Identify which cell holds the provided text, then report its (x, y) central coordinate. 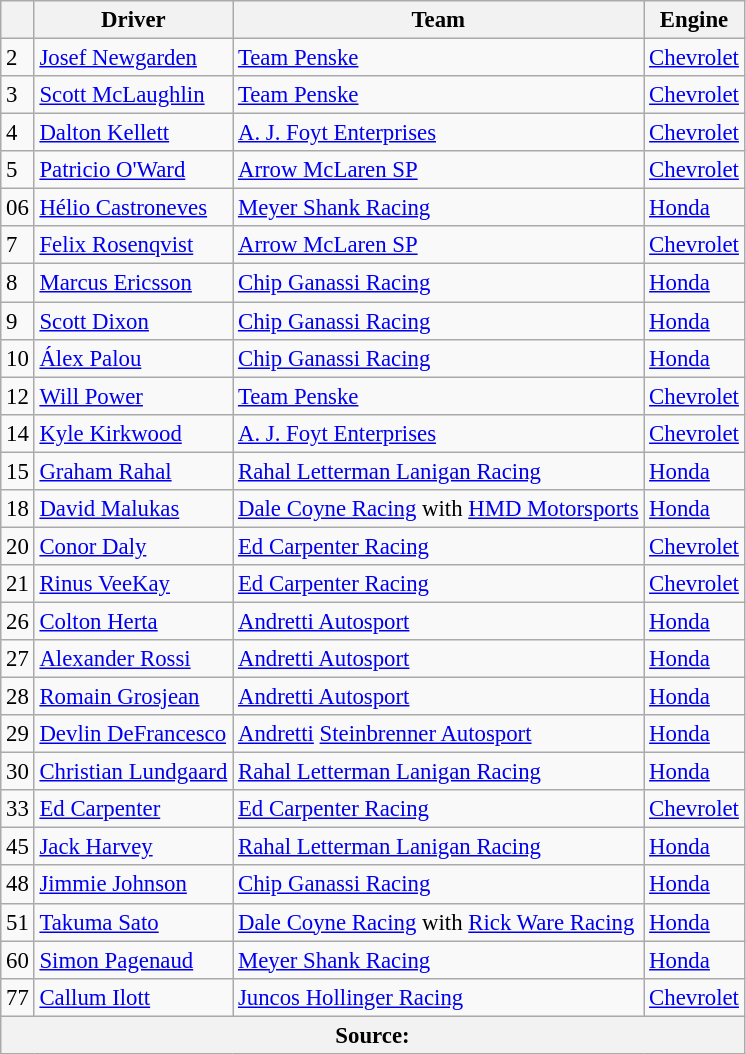
Source: (372, 1035)
21 (18, 584)
Jimmie Johnson (134, 885)
Ed Carpenter (134, 809)
9 (18, 321)
29 (18, 734)
3 (18, 95)
Marcus Ericsson (134, 283)
Hélio Castroneves (134, 208)
20 (18, 546)
Takuma Sato (134, 922)
Dale Coyne Racing with HMD Motorsports (438, 509)
Romain Grosjean (134, 697)
Devlin DeFrancesco (134, 734)
Christian Lundgaard (134, 772)
Simon Pagenaud (134, 960)
Conor Daly (134, 546)
8 (18, 283)
30 (18, 772)
27 (18, 659)
18 (18, 509)
15 (18, 471)
Callum Ilott (134, 997)
Felix Rosenqvist (134, 245)
12 (18, 396)
06 (18, 208)
Kyle Kirkwood (134, 433)
14 (18, 433)
Jack Harvey (134, 847)
33 (18, 809)
Alexander Rossi (134, 659)
Juncos Hollinger Racing (438, 997)
Dalton Kellett (134, 133)
26 (18, 621)
77 (18, 997)
David Malukas (134, 509)
Rinus VeeKay (134, 584)
Team (438, 20)
28 (18, 697)
Patricio O'Ward (134, 170)
Graham Rahal (134, 471)
4 (18, 133)
Scott Dixon (134, 321)
5 (18, 170)
Will Power (134, 396)
Engine (694, 20)
2 (18, 58)
Dale Coyne Racing with Rick Ware Racing (438, 922)
Andretti Steinbrenner Autosport (438, 734)
7 (18, 245)
Colton Herta (134, 621)
60 (18, 960)
Josef Newgarden (134, 58)
Driver (134, 20)
51 (18, 922)
Álex Palou (134, 358)
45 (18, 847)
10 (18, 358)
48 (18, 885)
Scott McLaughlin (134, 95)
